Return (x, y) of the center of cell containing provided text 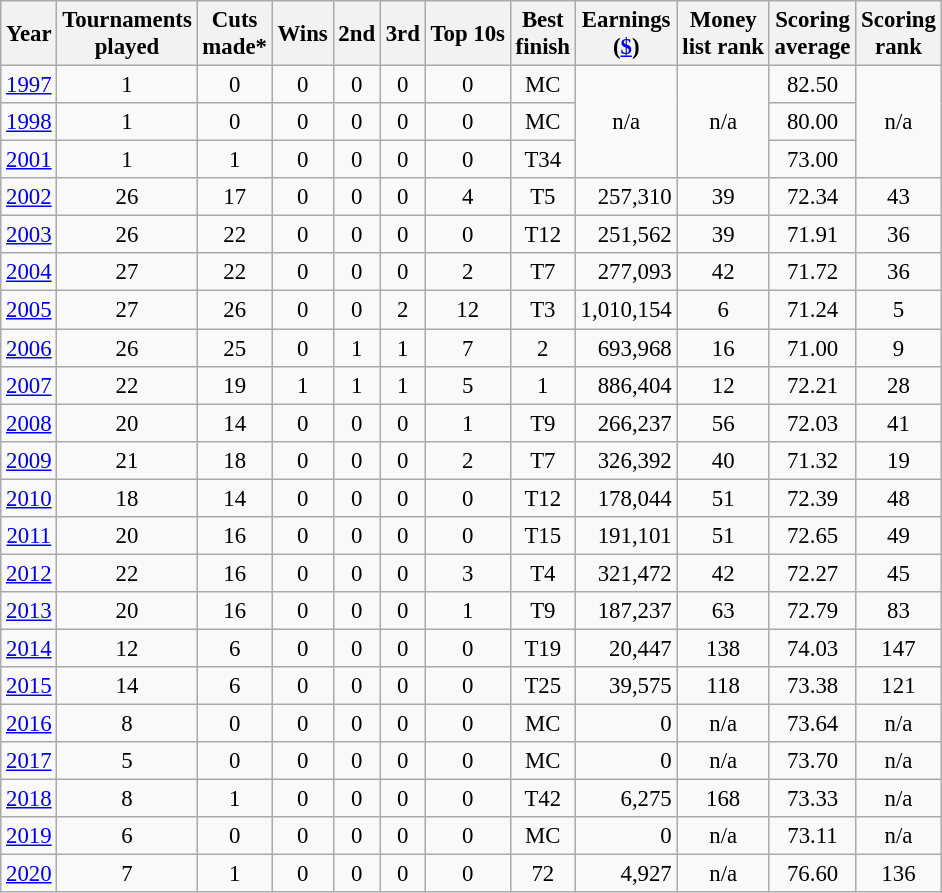
168 (723, 799)
73.00 (812, 160)
25 (234, 348)
T5 (542, 197)
2020 (29, 874)
1997 (29, 85)
2012 (29, 573)
20,447 (626, 648)
1,010,154 (626, 310)
136 (898, 874)
74.03 (812, 648)
178,044 (626, 498)
Scoringrank (898, 34)
83 (898, 611)
72 (542, 874)
2007 (29, 385)
2003 (29, 235)
49 (898, 536)
71.91 (812, 235)
2014 (29, 648)
41 (898, 423)
71.00 (812, 348)
266,237 (626, 423)
T15 (542, 536)
2006 (29, 348)
187,237 (626, 611)
T34 (542, 160)
39,575 (626, 686)
T19 (542, 648)
2019 (29, 836)
45 (898, 573)
257,310 (626, 197)
121 (898, 686)
72.21 (812, 385)
251,562 (626, 235)
1998 (29, 122)
Money list rank (723, 34)
56 (723, 423)
72.65 (812, 536)
Cuts made* (234, 34)
326,392 (626, 460)
73.64 (812, 724)
2011 (29, 536)
4,927 (626, 874)
72.27 (812, 573)
72.34 (812, 197)
43 (898, 197)
Tournaments played (127, 34)
2015 (29, 686)
T4 (542, 573)
2004 (29, 273)
Earnings($) (626, 34)
2002 (29, 197)
Scoring average (812, 34)
4 (468, 197)
693,968 (626, 348)
71.32 (812, 460)
2009 (29, 460)
71.24 (812, 310)
40 (723, 460)
2016 (29, 724)
T25 (542, 686)
72.39 (812, 498)
321,472 (626, 573)
118 (723, 686)
2nd (356, 34)
2005 (29, 310)
2018 (29, 799)
Best finish (542, 34)
6,275 (626, 799)
82.50 (812, 85)
76.60 (812, 874)
73.70 (812, 761)
Wins (302, 34)
138 (723, 648)
3rd (402, 34)
T3 (542, 310)
2013 (29, 611)
191,101 (626, 536)
2001 (29, 160)
277,093 (626, 273)
9 (898, 348)
886,404 (626, 385)
72.79 (812, 611)
Top 10s (468, 34)
17 (234, 197)
147 (898, 648)
2008 (29, 423)
71.72 (812, 273)
73.11 (812, 836)
T42 (542, 799)
3 (468, 573)
73.33 (812, 799)
Year (29, 34)
2010 (29, 498)
72.03 (812, 423)
2017 (29, 761)
28 (898, 385)
48 (898, 498)
80.00 (812, 122)
63 (723, 611)
73.38 (812, 686)
21 (127, 460)
